Determine the [X, Y] coordinate at the center of the cell enclosing the given text.  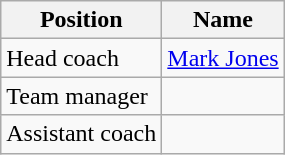
Team manager [82, 96]
Head coach [82, 58]
Position [82, 20]
Assistant coach [82, 134]
Name [223, 20]
Mark Jones [223, 58]
